Detect which cell encompasses the target text, then output its (x, y) center coordinate. 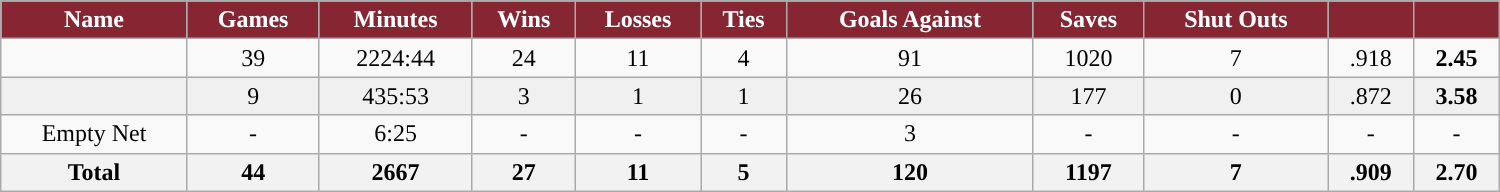
Goals Against (910, 20)
.918 (1371, 58)
Minutes (396, 20)
120 (910, 172)
39 (253, 58)
1020 (1088, 58)
44 (253, 172)
4 (744, 58)
91 (910, 58)
0 (1236, 96)
9 (253, 96)
Losses (638, 20)
2.70 (1457, 172)
Saves (1088, 20)
27 (524, 172)
435:53 (396, 96)
Wins (524, 20)
2667 (396, 172)
Empty Net (94, 134)
3.58 (1457, 96)
Total (94, 172)
Shut Outs (1236, 20)
Ties (744, 20)
Games (253, 20)
2224:44 (396, 58)
6:25 (396, 134)
177 (1088, 96)
26 (910, 96)
.872 (1371, 96)
5 (744, 172)
Name (94, 20)
2.45 (1457, 58)
.909 (1371, 172)
24 (524, 58)
1197 (1088, 172)
